Identify which cell holds the provided text, then report its [x, y] central coordinate. 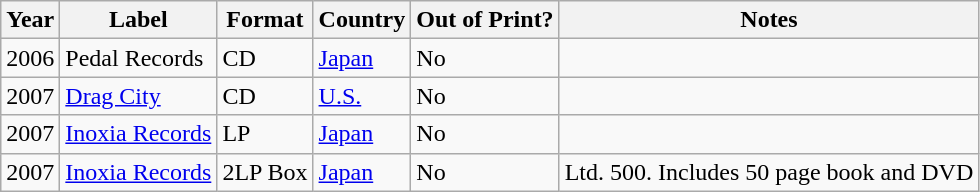
Drag City [138, 96]
Label [138, 20]
Out of Print? [485, 20]
Notes [769, 20]
Year [30, 20]
LP [265, 134]
Format [265, 20]
Pedal Records [138, 58]
2LP Box [265, 172]
Ltd. 500. Includes 50 page book and DVD [769, 172]
2006 [30, 58]
U.S. [362, 96]
Country [362, 20]
